Search for the cell housing the specified text and yield its (x, y) center coordinate. 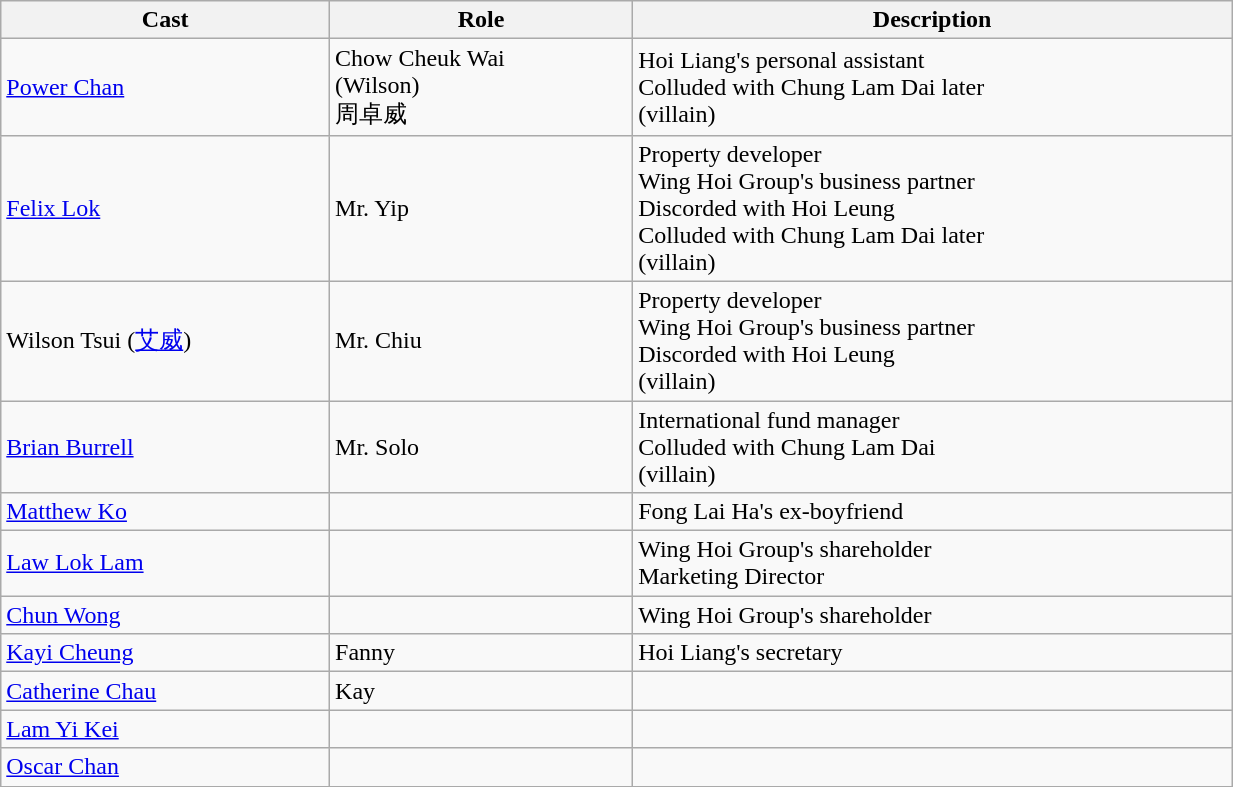
Kay (482, 691)
Fanny (482, 653)
Fong Lai Ha's ex-boyfriend (932, 512)
Chow Cheuk Wai (Wilson) 周卓威 (482, 88)
Wing Hoi Group's shareholderMarketing Director (932, 564)
Oscar Chan (166, 767)
Mr. Solo (482, 446)
Hoi Liang's secretary (932, 653)
Description (932, 20)
Mr. Chiu (482, 340)
Wilson Tsui (艾威) (166, 340)
Law Lok Lam (166, 564)
Matthew Ko (166, 512)
Wing Hoi Group's shareholder (932, 615)
Mr. Yip (482, 208)
Lam Yi Kei (166, 729)
Role (482, 20)
Property developerWing Hoi Group's business partnerDiscorded with Hoi LeungColluded with Chung Lam Dai later(villain) (932, 208)
Felix Lok (166, 208)
Property developerWing Hoi Group's business partnerDiscorded with Hoi Leung(villain) (932, 340)
Power Chan (166, 88)
International fund managerColluded with Chung Lam Dai(villain) (932, 446)
Cast (166, 20)
Kayi Cheung (166, 653)
Brian Burrell (166, 446)
Hoi Liang's personal assistantColluded with Chung Lam Dai later(villain) (932, 88)
Catherine Chau (166, 691)
Chun Wong (166, 615)
